Return (x, y) of the center of cell containing provided text 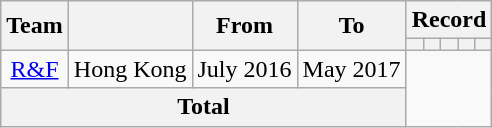
July 2016 (244, 69)
Record (449, 20)
Team (35, 26)
R&F (35, 69)
Total (204, 107)
To (352, 26)
Hong Kong (130, 69)
May 2017 (352, 69)
From (244, 26)
